Find where the given text appears and provide that cell's center as (X, Y) coordinate. 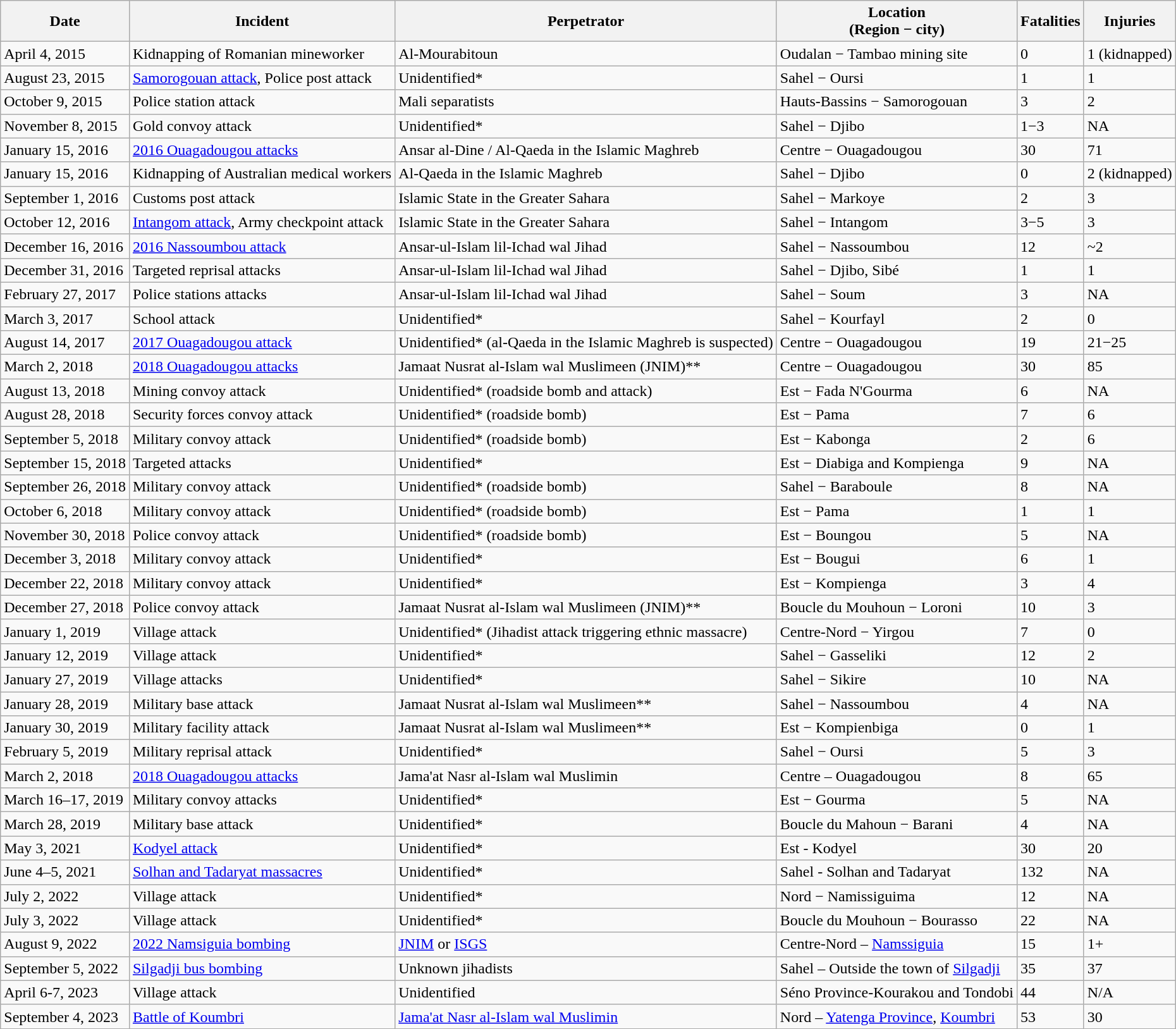
JNIM or ISGS (586, 944)
Sahel - Solhan and Tadaryat (897, 872)
Boucle du Mouhoun − Loroni (897, 607)
Security forces convoy attack (262, 415)
Silgadji bus bombing (262, 968)
August 23, 2015 (65, 78)
Injuries (1129, 22)
Est − Fada N'Gourma (897, 391)
September 5, 2022 (65, 968)
December 16, 2016 (65, 246)
1+ (1129, 944)
August 9, 2022 (65, 944)
Est − Boungou (897, 535)
65 (1129, 776)
August 28, 2018 (65, 415)
Location(Region − city) (897, 22)
Boucle du Mouhoun − Bourasso (897, 920)
132 (1051, 872)
Al-Qaeda in the Islamic Maghreb (586, 174)
March 16–17, 2019 (65, 800)
Al-Mourabitoun (586, 54)
Est - Kodyel (897, 848)
Sahel − Djibo, Sibé (897, 270)
March 3, 2017 (65, 318)
Unidentified* (al-Qaeda in the Islamic Maghreb is suspected) (586, 343)
Unidentified* (Jihadist attack triggering ethnic massacre) (586, 631)
January 30, 2019 (65, 728)
Est − Diabiga and Kompienga (897, 463)
April 4, 2015 (65, 54)
February 5, 2019 (65, 752)
15 (1051, 944)
Sahel − Markoye (897, 198)
Centre-Nord – Namssiguia (897, 944)
22 (1051, 920)
Police station attack (262, 102)
Nord − Namissiguima (897, 896)
85 (1129, 367)
21−25 (1129, 343)
9 (1051, 463)
1 (kidnapped) (1129, 54)
19 (1051, 343)
Incident (262, 22)
Kidnapping of Australian medical workers (262, 174)
September 15, 2018 (65, 463)
Solhan and Tadaryat massacres (262, 872)
October 9, 2015 (65, 102)
November 8, 2015 (65, 126)
School attack (262, 318)
2 (kidnapped) (1129, 174)
July 3, 2022 (65, 920)
October 6, 2018 (65, 511)
Unidentified* (roadside bomb and attack) (586, 391)
Centre – Ouagadougou (897, 776)
Fatalities (1051, 22)
January 28, 2019 (65, 704)
September 26, 2018 (65, 487)
Date (65, 22)
Ansar al-Dine / Al-Qaeda in the Islamic Maghreb (586, 150)
September 1, 2016 (65, 198)
Est − Kompienbiga (897, 728)
Battle of Koumbri (262, 1016)
Village attacks (262, 679)
Est − Bougui (897, 559)
February 27, 2017 (65, 294)
2022 Namsiguia bombing (262, 944)
Gold convoy attack (262, 126)
Mali separatists (586, 102)
Perpetrator (586, 22)
July 2, 2022 (65, 896)
Est − Kabonga (897, 439)
September 5, 2018 (65, 439)
January 27, 2019 (65, 679)
71 (1129, 150)
Targeted attacks (262, 463)
Unidentified (586, 992)
January 1, 2019 (65, 631)
Séno Province-Kourakou and Tondobi (897, 992)
Sahel − Gasseliki (897, 655)
Military facility attack (262, 728)
November 30, 2018 (65, 535)
Sahel – Outside the town of Silgadji (897, 968)
3−5 (1051, 222)
2016 Nassoumbou attack (262, 246)
May 3, 2021 (65, 848)
44 (1051, 992)
January 12, 2019 (65, 655)
December 3, 2018 (65, 559)
Samorogouan attack, Police post attack (262, 78)
December 22, 2018 (65, 583)
Customs post attack (262, 198)
June 4–5, 2021 (65, 872)
Targeted reprisal attacks (262, 270)
Mining convoy attack (262, 391)
2017 Ouagadougou attack (262, 343)
Boucle du Mahoun − Barani (897, 824)
N/A (1129, 992)
Military convoy attacks (262, 800)
~2 (1129, 246)
Sahel − Intangom (897, 222)
Est − Kompienga (897, 583)
October 12, 2016 (65, 222)
Sahel − Soum (897, 294)
Sahel − Baraboule (897, 487)
Nord – Yatenga Province, Koumbri (897, 1016)
Centre-Nord − Yirgou (897, 631)
Kidnapping of Romanian mineworker (262, 54)
Intangom attack, Army checkpoint attack (262, 222)
December 31, 2016 (65, 270)
20 (1129, 848)
August 14, 2017 (65, 343)
1−3 (1051, 126)
2016 Ouagadougou attacks (262, 150)
35 (1051, 968)
53 (1051, 1016)
Est − Gourma (897, 800)
37 (1129, 968)
March 28, 2019 (65, 824)
Sahel − Kourfayl (897, 318)
September 4, 2023 (65, 1016)
August 13, 2018 (65, 391)
Military reprisal attack (262, 752)
Police stations attacks (262, 294)
Hauts-Bassins − Samorogouan (897, 102)
December 27, 2018 (65, 607)
Oudalan − Tambao mining site (897, 54)
Unknown jihadists (586, 968)
Kodyel attack (262, 848)
Sahel − Sikire (897, 679)
April 6-7, 2023 (65, 992)
